Return the (X, Y) coordinate for the center point of the cell that contains the specified text.  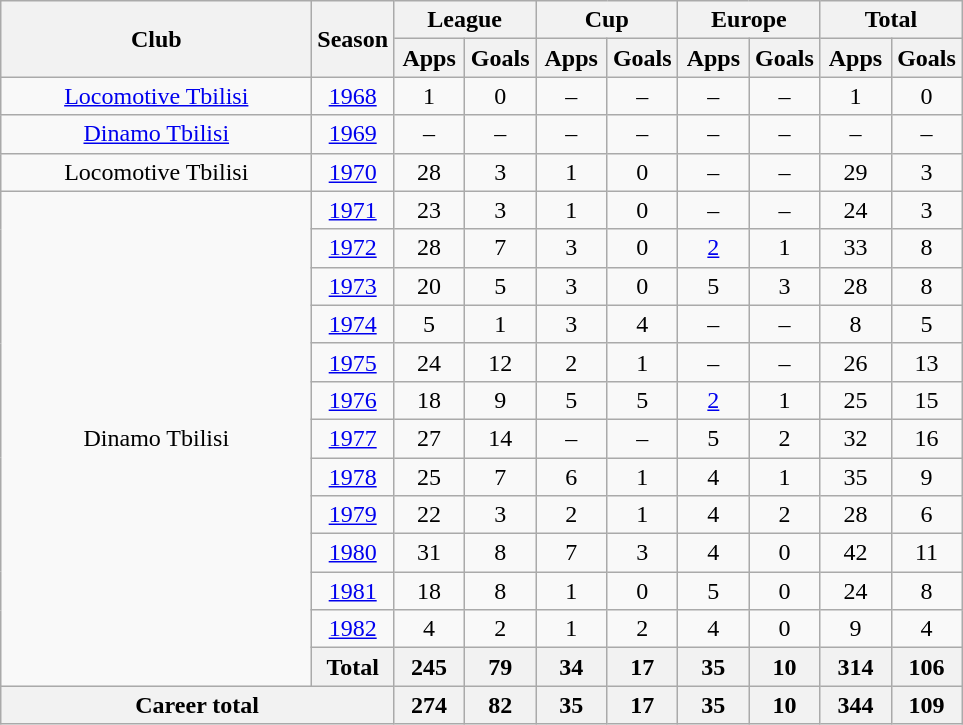
1977 (353, 438)
1969 (353, 134)
1971 (353, 210)
Season (353, 39)
1968 (353, 96)
32 (856, 438)
1979 (353, 515)
14 (500, 438)
15 (926, 400)
1972 (353, 248)
1980 (353, 553)
79 (500, 667)
274 (430, 705)
1978 (353, 477)
33 (856, 248)
314 (856, 667)
1981 (353, 591)
1970 (353, 172)
22 (430, 515)
20 (430, 286)
42 (856, 553)
1973 (353, 286)
106 (926, 667)
11 (926, 553)
1974 (353, 324)
1975 (353, 362)
31 (430, 553)
344 (856, 705)
109 (926, 705)
23 (430, 210)
34 (572, 667)
29 (856, 172)
12 (500, 362)
16 (926, 438)
1982 (353, 629)
Club (156, 39)
Career total (198, 705)
Europe (749, 20)
27 (430, 438)
245 (430, 667)
League (465, 20)
Cup (607, 20)
82 (500, 705)
13 (926, 362)
1976 (353, 400)
26 (856, 362)
